Return the (X, Y) coordinate for the center point of the cell that contains the specified text.  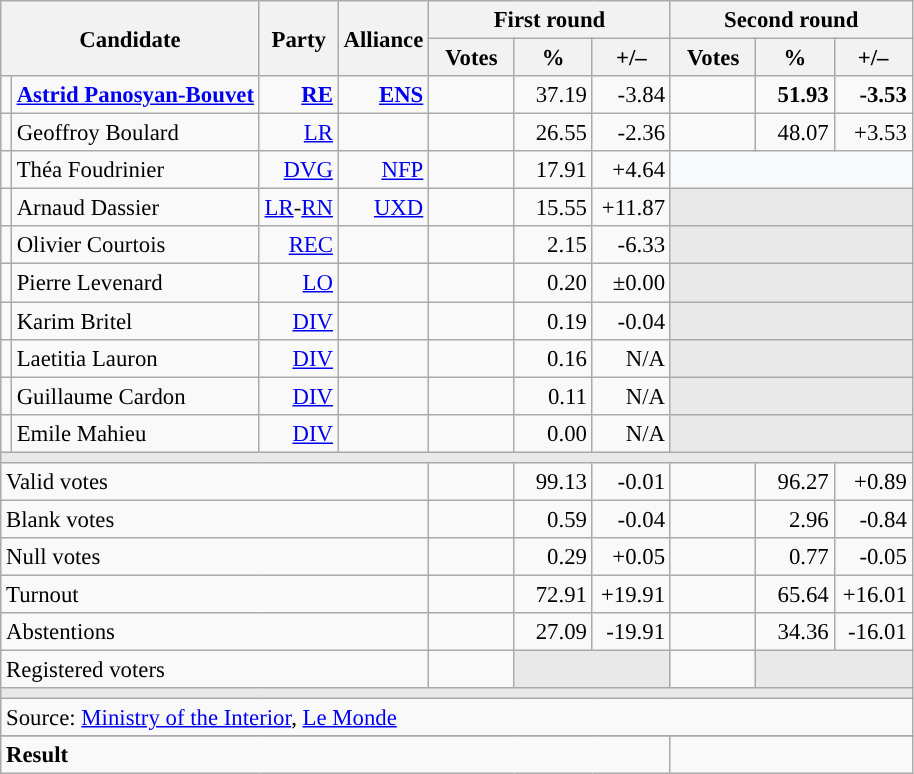
±0.00 (631, 283)
34.36 (795, 632)
15.55 (553, 208)
+16.01 (873, 594)
Geoffroy Boulard (135, 133)
2.15 (553, 245)
ENS (383, 95)
2.96 (795, 519)
Abstentions (215, 632)
-16.01 (873, 632)
96.27 (795, 482)
48.07 (795, 133)
LR-RN (298, 208)
Karim Britel (135, 321)
Olivier Courtois (135, 245)
0.00 (553, 433)
+0.05 (631, 557)
0.59 (553, 519)
26.55 (553, 133)
Second round (791, 20)
0.19 (553, 321)
LO (298, 283)
-0.05 (873, 557)
27.09 (553, 632)
Valid votes (215, 482)
-6.33 (631, 245)
-0.01 (631, 482)
Blank votes (215, 519)
DVG (298, 170)
Alliance (383, 38)
-19.91 (631, 632)
First round (550, 20)
Result (336, 755)
+0.89 (873, 482)
51.93 (795, 95)
99.13 (553, 482)
Source: Ministry of the Interior, Le Monde (456, 718)
17.91 (553, 170)
-3.84 (631, 95)
Emile Mahieu (135, 433)
LR (298, 133)
37.19 (553, 95)
NFP (383, 170)
+3.53 (873, 133)
+11.87 (631, 208)
Pierre Levenard (135, 283)
Guillaume Cardon (135, 396)
0.20 (553, 283)
-0.84 (873, 519)
-3.53 (873, 95)
Party (298, 38)
+19.91 (631, 594)
Arnaud Dassier (135, 208)
Registered voters (215, 670)
Null votes (215, 557)
Candidate (130, 38)
0.11 (553, 396)
Théa Foudrinier (135, 170)
REC (298, 245)
RE (298, 95)
0.29 (553, 557)
0.77 (795, 557)
+4.64 (631, 170)
Laetitia Lauron (135, 358)
-2.36 (631, 133)
0.16 (553, 358)
Astrid Panosyan-Bouvet (135, 95)
UXD (383, 208)
72.91 (553, 594)
Turnout (215, 594)
65.64 (795, 594)
